Output the [x, y] coordinate of the center of the cell containing the given text.  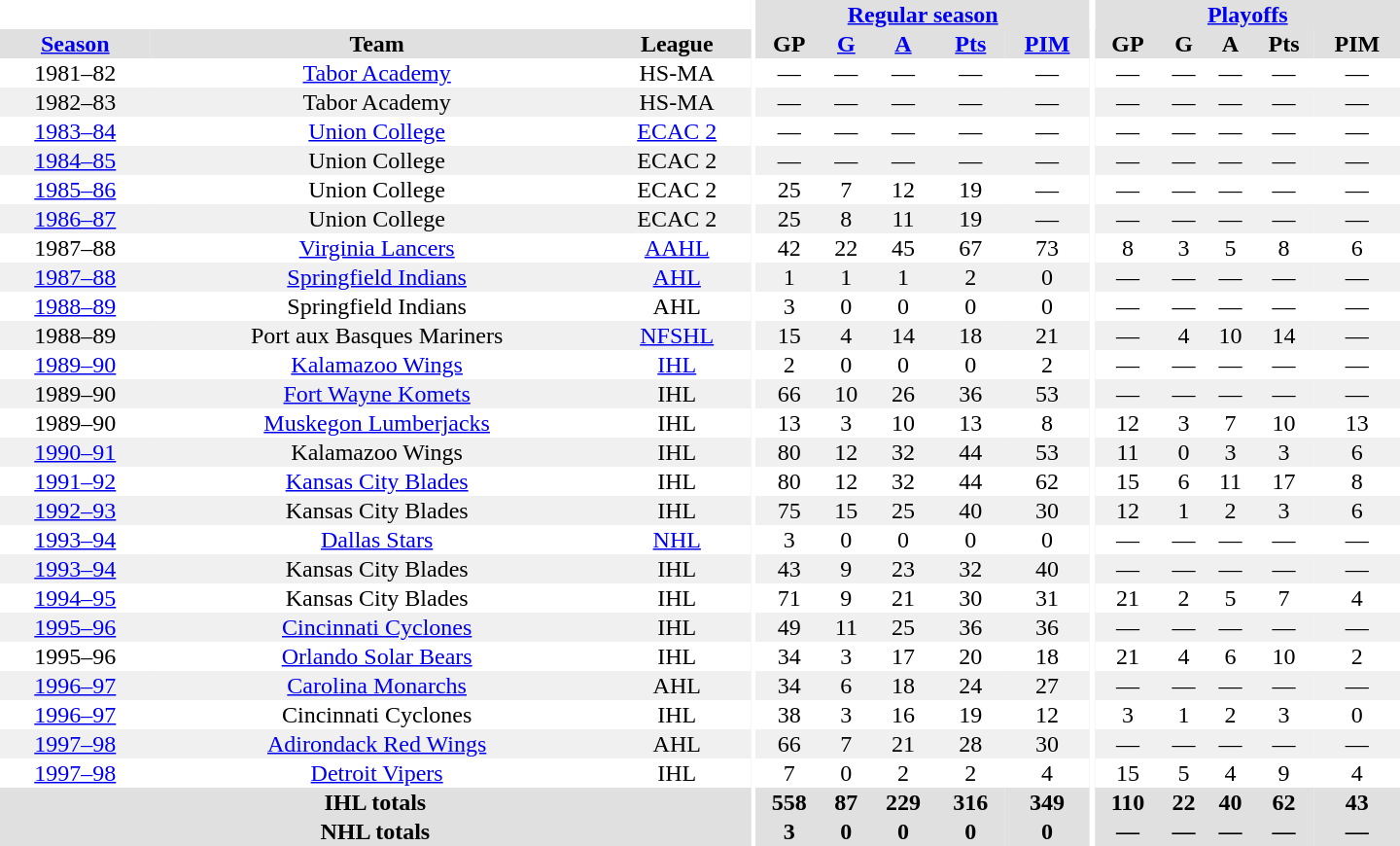
Fort Wayne Komets [377, 394]
Orlando Solar Bears [377, 656]
Port aux Basques Mariners [377, 335]
20 [970, 656]
24 [970, 686]
1992–93 [76, 511]
1986–87 [76, 219]
1984–85 [76, 160]
87 [846, 802]
Team [377, 44]
Season [76, 44]
27 [1047, 686]
229 [902, 802]
42 [789, 248]
71 [789, 598]
23 [902, 569]
558 [789, 802]
26 [902, 394]
1982–83 [76, 102]
Virginia Lancers [377, 248]
Playoffs [1248, 15]
45 [902, 248]
31 [1047, 598]
349 [1047, 802]
1994–95 [76, 598]
League [677, 44]
Dallas Stars [377, 540]
73 [1047, 248]
Regular season [923, 15]
316 [970, 802]
1983–84 [76, 131]
AAHL [677, 248]
1990–91 [76, 452]
38 [789, 715]
1981–82 [76, 73]
110 [1128, 802]
NHL totals [375, 831]
Detroit Vipers [377, 773]
67 [970, 248]
IHL totals [375, 802]
Carolina Monarchs [377, 686]
49 [789, 627]
16 [902, 715]
28 [970, 744]
1985–86 [76, 190]
Muskegon Lumberjacks [377, 423]
75 [789, 511]
Adirondack Red Wings [377, 744]
1991–92 [76, 481]
NFSHL [677, 335]
NHL [677, 540]
